Extract the [X, Y] coordinate from the center of the cell holding the provided text.  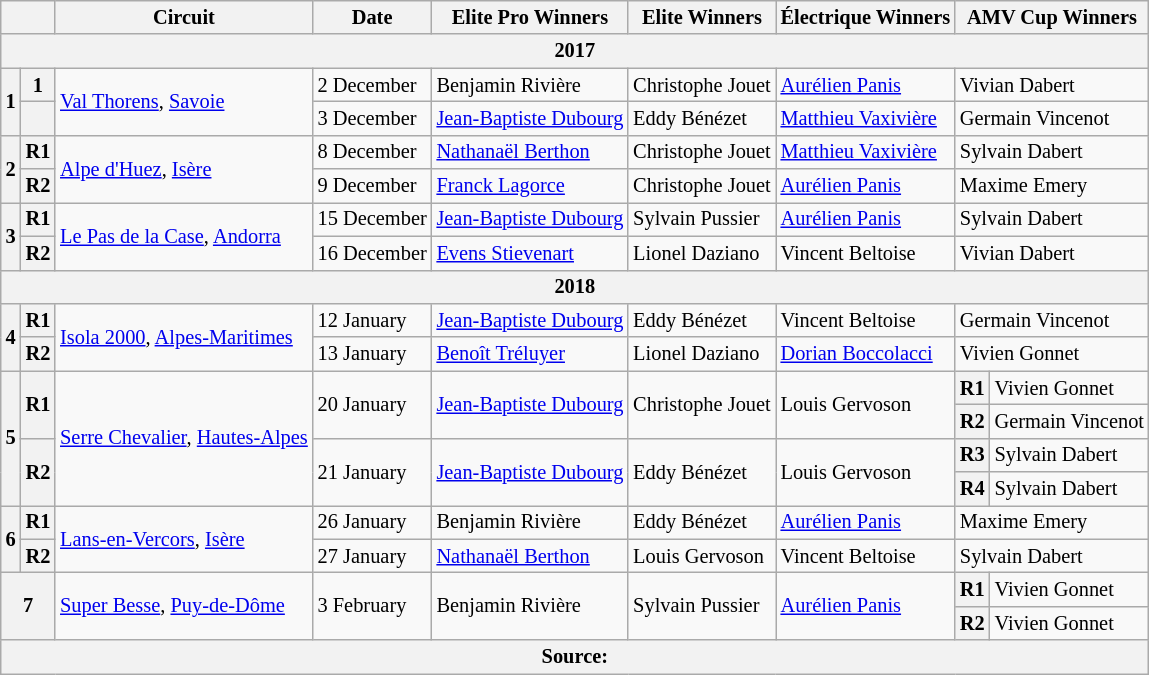
12 January [372, 320]
Serre Chevalier, Hautes-Alpes [184, 438]
Source: [575, 657]
Evens Stievenart [530, 253]
Super Besse, Puy-de-Dôme [184, 606]
Électrique Winners [866, 17]
7 [28, 606]
Circuit [184, 17]
6 [11, 538]
R3 [972, 455]
8 December [372, 152]
2 [11, 168]
3 February [372, 606]
Alpe d'Huez, Isère [184, 168]
27 January [372, 556]
15 December [372, 219]
Benoît Tréluyer [530, 354]
Isola 2000, Alpes-Maritimes [184, 336]
Elite Pro Winners [530, 17]
20 January [372, 404]
AMV Cup Winners [1052, 17]
Dorian Boccolacci [866, 354]
9 December [372, 186]
3 December [372, 118]
4 [11, 336]
2018 [575, 287]
13 January [372, 354]
3 [11, 236]
26 January [372, 522]
Val Thorens, Savoie [184, 102]
2017 [575, 51]
16 December [372, 253]
R4 [972, 489]
21 January [372, 472]
Date [372, 17]
Elite Winners [702, 17]
2 December [372, 85]
Franck Lagorce [530, 186]
Lans-en-Vercors, Isère [184, 538]
Le Pas de la Case, Andorra [184, 236]
5 [11, 438]
